Extract the [x, y] coordinate from the center of the cell holding the provided text.  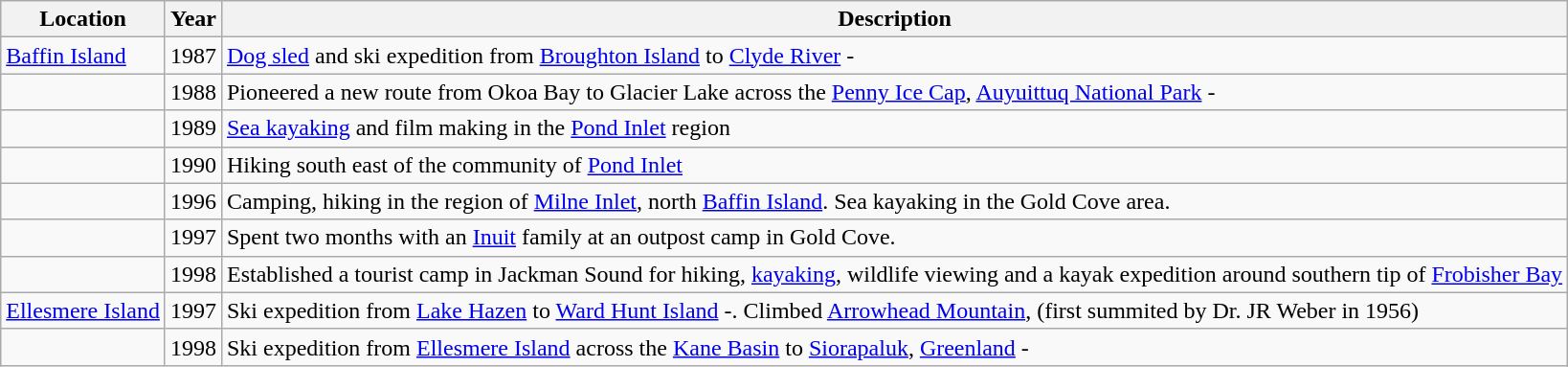
Ski expedition from Lake Hazen to Ward Hunt Island -. Climbed Arrowhead Mountain, (first summited by Dr. JR Weber in 1956) [894, 310]
Ski expedition from Ellesmere Island across the Kane Basin to Siorapaluk, Greenland - [894, 347]
Dog sled and ski expedition from Broughton Island to Clyde River - [894, 56]
Camping, hiking in the region of Milne Inlet, north Baffin Island. Sea kayaking in the Gold Cove area. [894, 201]
Location [83, 19]
1987 [193, 56]
1989 [193, 128]
Hiking south east of the community of Pond Inlet [894, 165]
Pioneered a new route from Okoa Bay to Glacier Lake across the Penny Ice Cap, Auyuittuq National Park - [894, 92]
Spent two months with an Inuit family at an outpost camp in Gold Cove. [894, 238]
Year [193, 19]
1996 [193, 201]
1990 [193, 165]
Sea kayaking and film making in the Pond Inlet region [894, 128]
Ellesmere Island [83, 310]
Established a tourist camp in Jackman Sound for hiking, kayaking, wildlife viewing and a kayak expedition around southern tip of Frobisher Bay [894, 274]
Baffin Island [83, 56]
1988 [193, 92]
Description [894, 19]
